Search for the cell housing the specified text and yield its [X, Y] center coordinate. 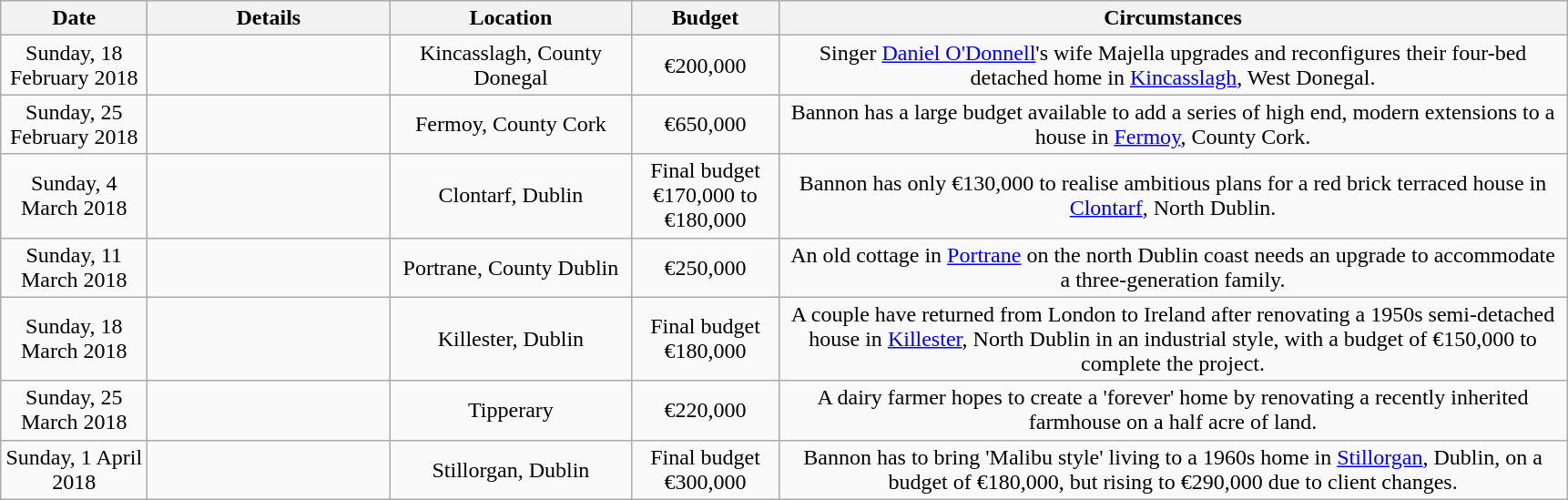
Kincasslagh, County Donegal [511, 66]
Budget [705, 18]
Stillorgan, Dublin [511, 470]
Sunday, 11 March 2018 [75, 268]
Sunday, 4 March 2018 [75, 196]
€220,000 [705, 410]
Bannon has a large budget available to add a series of high end, modern extensions to a house in Fermoy, County Cork. [1173, 124]
Bannon has only €130,000 to realise ambitious plans for a red brick terraced house in Clontarf, North Dublin. [1173, 196]
Final budget €180,000 [705, 339]
An old cottage in Portrane on the north Dublin coast needs an upgrade to accommodate a three-generation family. [1173, 268]
Date [75, 18]
Sunday, 18 March 2018 [75, 339]
Location [511, 18]
Killester, Dublin [511, 339]
Circumstances [1173, 18]
A dairy farmer hopes to create a 'forever' home by renovating a recently inherited farmhouse on a half acre of land. [1173, 410]
Sunday, 1 April 2018 [75, 470]
€200,000 [705, 66]
€650,000 [705, 124]
Portrane, County Dublin [511, 268]
Clontarf, Dublin [511, 196]
Sunday, 25 March 2018 [75, 410]
Sunday, 18 February 2018 [75, 66]
Final budget €170,000 to €180,000 [705, 196]
Final budget €300,000 [705, 470]
Sunday, 25 February 2018 [75, 124]
Tipperary [511, 410]
Fermoy, County Cork [511, 124]
€250,000 [705, 268]
Singer Daniel O'Donnell's wife Majella upgrades and reconfigures their four-bed detached home in Kincasslagh, West Donegal. [1173, 66]
Details [269, 18]
